Find where the given text appears and provide that cell's center as (x, y) coordinate. 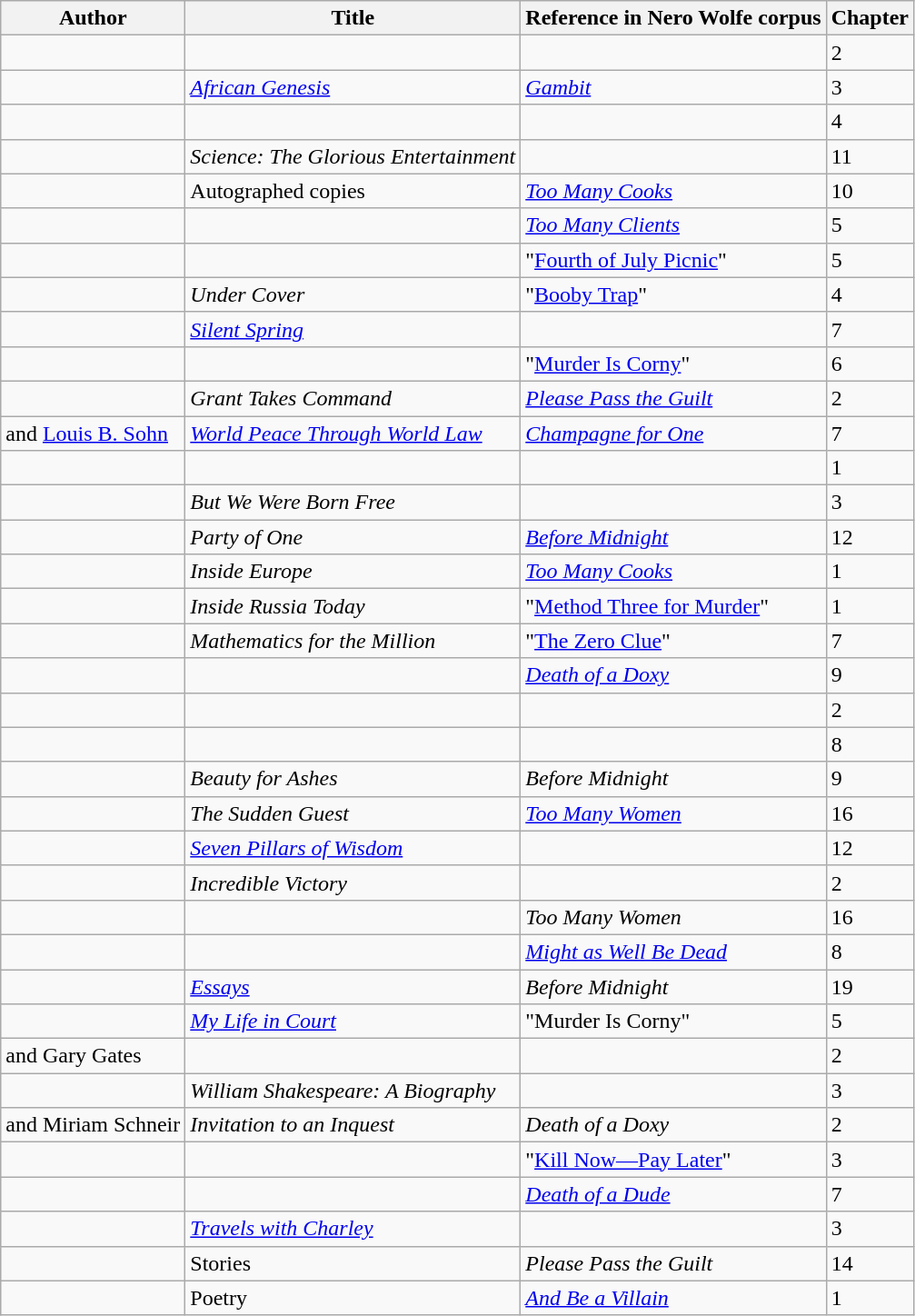
Incredible Victory (353, 882)
Inside Russia Today (353, 606)
Science: The Glorious Entertainment (353, 156)
Grant Takes Command (353, 398)
"Method Three for Murder" (673, 606)
Might as Well Be Dead (673, 952)
Essays (353, 986)
"Booby Trap" (673, 294)
African Genesis (353, 87)
My Life in Court (353, 1022)
Champagne for One (673, 434)
And Be a Villain (673, 1298)
19 (870, 986)
and Louis B. Sohn (93, 434)
"Fourth of July Picnic" (673, 260)
Mathematics for the Million (353, 641)
World Peace Through World Law (353, 434)
Author (93, 18)
Invitation to an Inquest (353, 1125)
Death of a Dude (673, 1194)
Reference in Nero Wolfe corpus (673, 18)
Stories (353, 1263)
But We Were Born Free (353, 503)
Under Cover (353, 294)
and Gary Gates (93, 1056)
14 (870, 1263)
10 (870, 191)
Party of One (353, 537)
Gambit (673, 87)
Title (353, 18)
William Shakespeare: A Biography (353, 1091)
Too Many Clients (673, 225)
Autographed copies (353, 191)
"Kill Now—Pay Later" (673, 1160)
and Miriam Schneir (93, 1125)
The Sudden Guest (353, 813)
"The Zero Clue" (673, 641)
Travels with Charley (353, 1229)
Silent Spring (353, 329)
Inside Europe (353, 572)
Seven Pillars of Wisdom (353, 848)
6 (870, 364)
11 (870, 156)
Beauty for Ashes (353, 779)
Chapter (870, 18)
Poetry (353, 1298)
